Determine the [X, Y] coordinate at the center of the cell enclosing the given text.  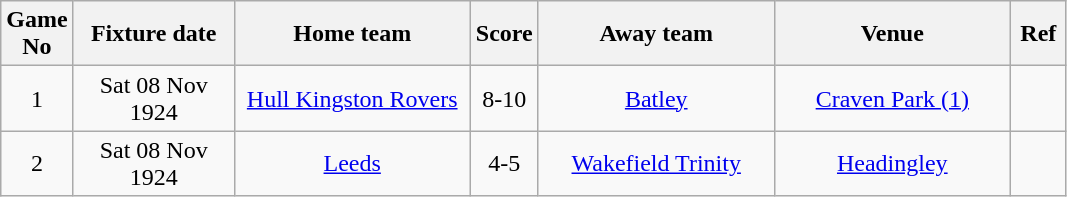
Batley [656, 98]
1 [37, 98]
Hull Kingston Rovers [352, 98]
8-10 [504, 98]
Venue [892, 34]
2 [37, 164]
Home team [352, 34]
Away team [656, 34]
Wakefield Trinity [656, 164]
Leeds [352, 164]
Craven Park (1) [892, 98]
Ref [1038, 34]
Headingley [892, 164]
Score [504, 34]
Fixture date [154, 34]
4-5 [504, 164]
Game No [37, 34]
